Detect which cell encompasses the target text, then output its (X, Y) center coordinate. 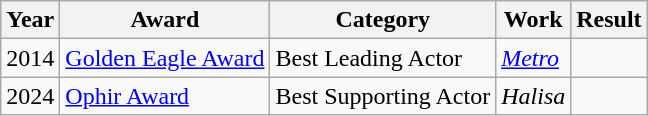
Metro (534, 58)
Award (165, 20)
2024 (30, 96)
Best Supporting Actor (383, 96)
Ophir Award (165, 96)
Year (30, 20)
Result (609, 20)
Best Leading Actor (383, 58)
Category (383, 20)
Work (534, 20)
Golden Eagle Award (165, 58)
2014 (30, 58)
Halisa (534, 96)
